Determine the (X, Y) coordinate at the center of the cell enclosing the given text.  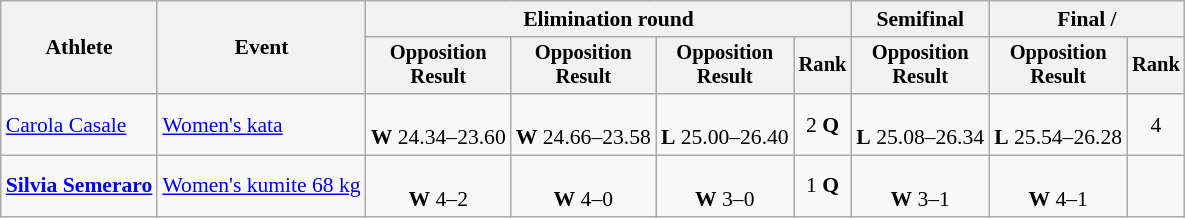
2 Q (823, 124)
Silvia Semeraro (80, 186)
W 24.34–23.60 (438, 124)
L 25.08–26.34 (920, 124)
Women's kata (261, 124)
W 3–0 (725, 186)
W 4–1 (1058, 186)
Final / (1086, 19)
Semifinal (920, 19)
W 24.66–23.58 (584, 124)
Elimination round (609, 19)
L 25.00–26.40 (725, 124)
L 25.54–26.28 (1058, 124)
4 (1156, 124)
W 4–2 (438, 186)
W 3–1 (920, 186)
Athlete (80, 48)
1 Q (823, 186)
Event (261, 48)
Carola Casale (80, 124)
Women's kumite 68 kg (261, 186)
W 4–0 (584, 186)
